Provide the (X, Y) coordinate of the cell's center where the given text is located.  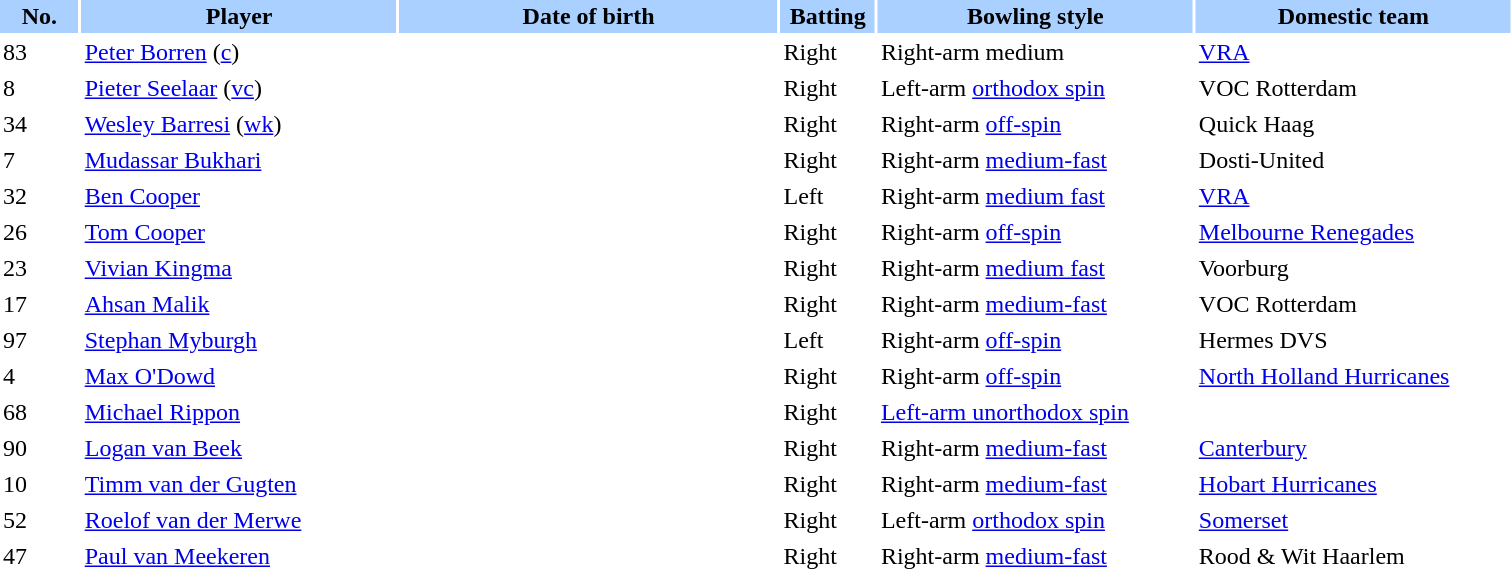
83 (40, 52)
Left-arm unorthodox spin (1036, 412)
52 (40, 520)
10 (40, 484)
Pieter Seelaar (vc) (240, 88)
Bowling style (1036, 16)
17 (40, 304)
Mudassar Bukhari (240, 160)
97 (40, 340)
68 (40, 412)
34 (40, 124)
Roelof van der Merwe (240, 520)
Logan van Beek (240, 448)
7 (40, 160)
23 (40, 268)
Date of birth (589, 16)
Right-arm medium (1036, 52)
Stephan Myburgh (240, 340)
90 (40, 448)
Hermes DVS (1354, 340)
Wesley Barresi (wk) (240, 124)
Hobart Hurricanes (1354, 484)
Melbourne Renegades (1354, 232)
32 (40, 196)
No. (40, 16)
Max O'Dowd (240, 376)
Dosti-United (1354, 160)
Vivian Kingma (240, 268)
26 (40, 232)
Player (240, 16)
Peter Borren (c) (240, 52)
8 (40, 88)
Domestic team (1354, 16)
Somerset (1354, 520)
Canterbury (1354, 448)
North Holland Hurricanes (1354, 376)
Timm van der Gugten (240, 484)
Tom Cooper (240, 232)
Ben Cooper (240, 196)
Ahsan Malik (240, 304)
4 (40, 376)
Batting (827, 16)
Voorburg (1354, 268)
Quick Haag (1354, 124)
Michael Rippon (240, 412)
